Identify which cell holds the provided text, then report its [X, Y] central coordinate. 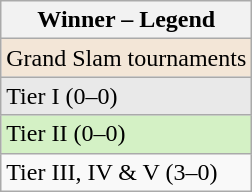
Tier I (0–0) [126, 96]
Tier II (0–0) [126, 134]
Winner – Legend [126, 20]
Tier III, IV & V (3–0) [126, 172]
Grand Slam tournaments [126, 58]
